Pinpoint the cell where the given text exists, returning its (X, Y) midpoint coordinate. 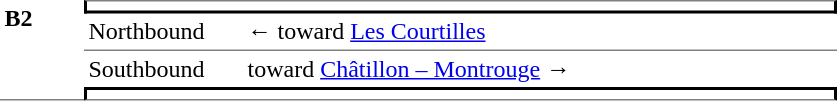
← toward Les Courtilles (540, 33)
B2 (42, 50)
Southbound (164, 69)
Northbound (164, 33)
toward Châtillon – Montrouge → (540, 69)
